Identify which cell holds the provided text, then report its [X, Y] central coordinate. 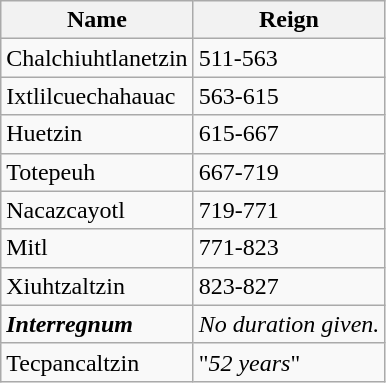
615-667 [289, 134]
Totepeuh [97, 172]
667-719 [289, 172]
Interregnum [97, 324]
Ixtlilcuechahauac [97, 96]
Huetzin [97, 134]
Name [97, 20]
511-563 [289, 58]
"52 years" [289, 362]
771-823 [289, 248]
Chalchiuhtlanetzin [97, 58]
Reign [289, 20]
Nacazcayotl [97, 210]
719-771 [289, 210]
Mitl [97, 248]
823-827 [289, 286]
Xiuhtzaltzin [97, 286]
No duration given. [289, 324]
Tecpancaltzin [97, 362]
563-615 [289, 96]
